For the text-containing cell, return its midpoint in (x, y) coordinate format. 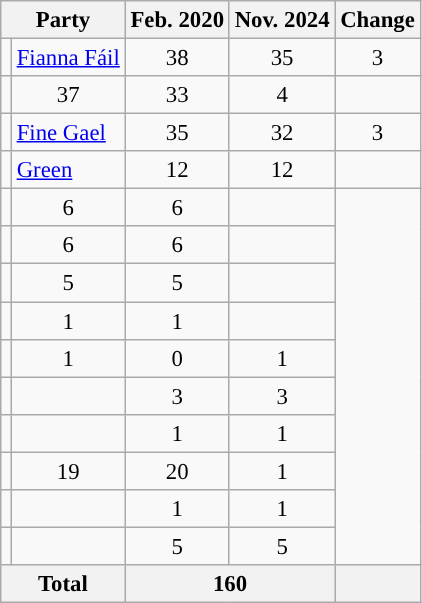
4 (282, 95)
20 (177, 471)
Green (68, 170)
37 (68, 95)
Fianna Fáil (68, 58)
32 (282, 133)
Feb. 2020 (177, 20)
0 (177, 358)
33 (177, 95)
160 (230, 584)
Fine Gael (68, 133)
Total (63, 584)
38 (177, 58)
Nov. 2024 (282, 20)
19 (68, 471)
Party (63, 20)
Change (378, 20)
